Locate the cell with the specified text and output its [x, y] center coordinate. 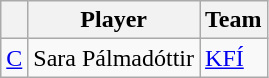
Player [114, 20]
Sara Pálmadóttir [114, 58]
C [14, 58]
KFÍ [234, 58]
Team [234, 20]
